Determine the [x, y] coordinate at the center of the cell enclosing the given text.  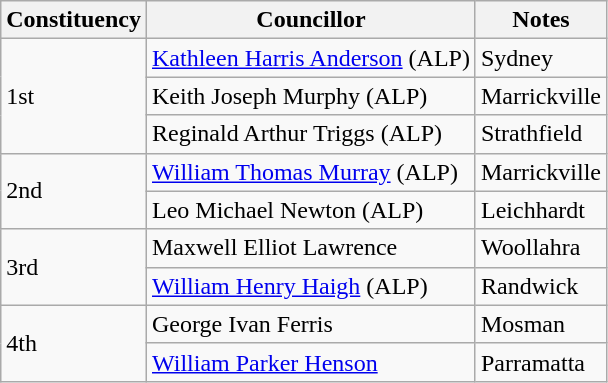
Maxwell Elliot Lawrence [310, 248]
Woollahra [540, 248]
Leichhardt [540, 210]
William Thomas Murray (ALP) [310, 172]
Leo Michael Newton (ALP) [310, 210]
George Ivan Ferris [310, 324]
Kathleen Harris Anderson (ALP) [310, 58]
Parramatta [540, 362]
Sydney [540, 58]
William Parker Henson [310, 362]
4th [74, 343]
Councillor [310, 20]
Keith Joseph Murphy (ALP) [310, 96]
2nd [74, 191]
William Henry Haigh (ALP) [310, 286]
Reginald Arthur Triggs (ALP) [310, 134]
Constituency [74, 20]
1st [74, 96]
3rd [74, 267]
Mosman [540, 324]
Strathfield [540, 134]
Notes [540, 20]
Randwick [540, 286]
